Search for the cell housing the specified text and yield its (x, y) center coordinate. 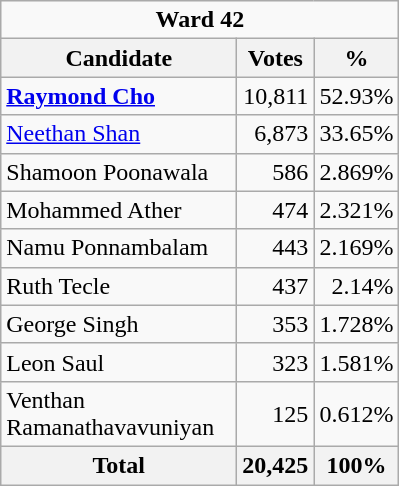
Leon Saul (119, 362)
586 (276, 172)
Shamoon Poonawala (119, 172)
George Singh (119, 324)
Namu Ponnambalam (119, 248)
443 (276, 248)
10,811 (276, 96)
Raymond Cho (119, 96)
2.869% (356, 172)
Votes (276, 58)
Ruth Tecle (119, 286)
52.93% (356, 96)
20,425 (276, 465)
Candidate (119, 58)
Ward 42 (200, 20)
33.65% (356, 134)
353 (276, 324)
Neethan Shan (119, 134)
323 (276, 362)
Total (119, 465)
% (356, 58)
1.728% (356, 324)
437 (276, 286)
0.612% (356, 414)
100% (356, 465)
474 (276, 210)
2.321% (356, 210)
2.169% (356, 248)
1.581% (356, 362)
6,873 (276, 134)
125 (276, 414)
Venthan Ramanathavavuniyan (119, 414)
2.14% (356, 286)
Mohammed Ather (119, 210)
